Return (X, Y) of the center of cell containing provided text 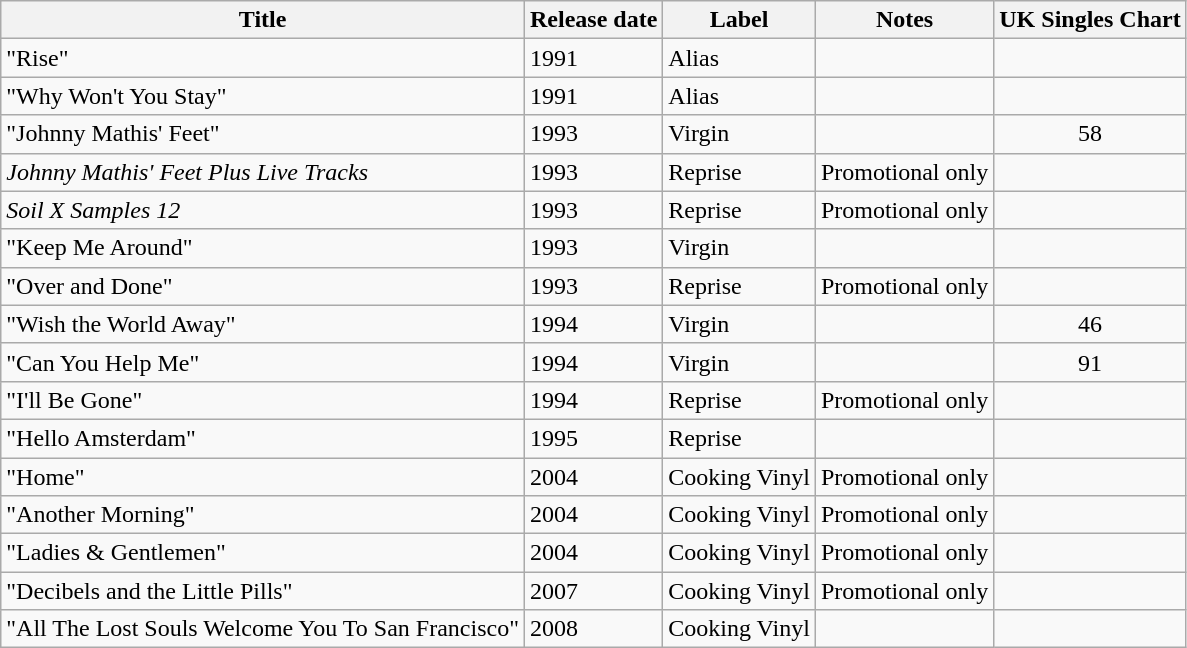
"Can You Help Me" (263, 362)
"I'll Be Gone" (263, 400)
2008 (593, 629)
Soil X Samples 12 (263, 210)
46 (1090, 324)
91 (1090, 362)
Title (263, 20)
"Home" (263, 477)
1995 (593, 438)
Label (740, 20)
"Keep Me Around" (263, 248)
"Wish the World Away" (263, 324)
Notes (904, 20)
Johnny Mathis' Feet Plus Live Tracks (263, 172)
"All The Lost Souls Welcome You To San Francisco" (263, 629)
UK Singles Chart (1090, 20)
58 (1090, 134)
2007 (593, 591)
"Johnny Mathis' Feet" (263, 134)
"Over and Done" (263, 286)
"Rise" (263, 58)
"Another Morning" (263, 515)
"Ladies & Gentlemen" (263, 553)
"Decibels and the Little Pills" (263, 591)
"Why Won't You Stay" (263, 96)
Release date (593, 20)
"Hello Amsterdam" (263, 438)
